Locate the cell with the specified text and output its (X, Y) center coordinate. 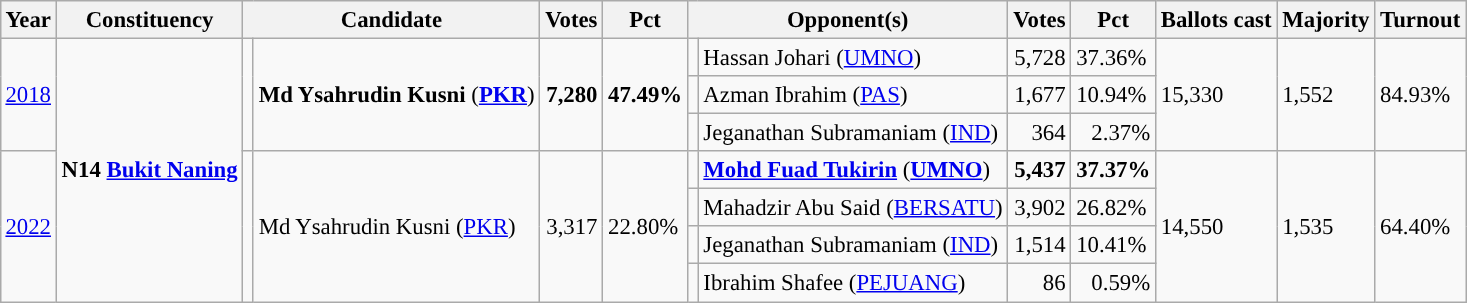
1,514 (1040, 245)
Ballots cast (1216, 20)
1,552 (1326, 94)
2022 (28, 226)
37.37% (1114, 170)
Ibrahim Shafee (PEJUANG) (853, 283)
37.36% (1114, 57)
2018 (28, 94)
2.37% (1114, 133)
N14 Bukit Naning (150, 170)
26.82% (1114, 208)
10.41% (1114, 245)
84.93% (1420, 94)
86 (1040, 283)
Candidate (392, 20)
5,437 (1040, 170)
Majority (1326, 20)
Hassan Johari (UMNO) (853, 57)
0.59% (1114, 283)
1,535 (1326, 226)
22.80% (646, 226)
1,677 (1040, 95)
Azman Ibrahim (PAS) (853, 95)
Mahadzir Abu Said (BERSATU) (853, 208)
10.94% (1114, 95)
Opponent(s) (848, 20)
364 (1040, 133)
3,317 (572, 226)
14,550 (1216, 226)
64.40% (1420, 226)
5,728 (1040, 57)
Year (28, 20)
7,280 (572, 94)
47.49% (646, 94)
Mohd Fuad Tukirin (UMNO) (853, 170)
15,330 (1216, 94)
3,902 (1040, 208)
Constituency (150, 20)
Turnout (1420, 20)
